Detect which cell encompasses the target text, then output its (x, y) center coordinate. 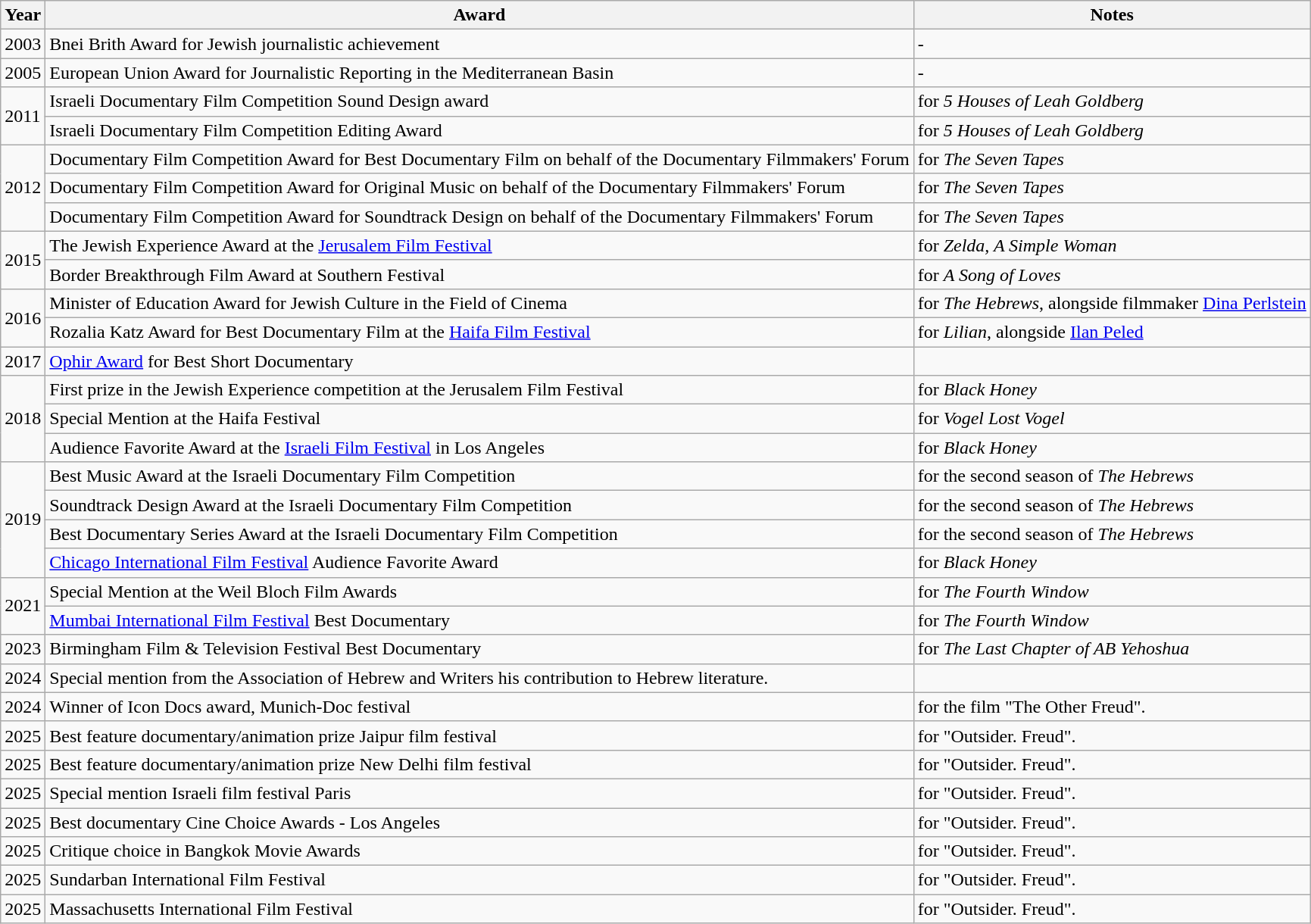
2018 (23, 419)
Special mention Israeli film festival Paris (479, 793)
Minister of Education Award for Jewish Culture in the Field of Cinema (479, 303)
2021 (23, 606)
Best Music Award at the Israeli Documentary Film Competition (479, 476)
Soundtrack Design Award at the Israeli Documentary Film Competition (479, 505)
2017 (23, 361)
Audience Favorite Award at the Israeli Film Festival in Los Angeles (479, 448)
for The Last Chapter of AB Yehoshua (1112, 649)
Documentary Film Competition Award for Soundtrack Design on behalf of the Documentary Filmmakers' Forum (479, 217)
Israeli Documentary Film Competition Editing Award (479, 130)
Mumbai International Film Festival Best Documentary (479, 620)
for Lilian, alongside Ilan Peled (1112, 332)
2016 (23, 317)
Sundarban International Film Festival (479, 880)
Special Mention at the Haifa Festival (479, 419)
Special Mention at the Weil Bloch Film Awards (479, 592)
Best documentary Cine Choice Awards - Los Angeles (479, 822)
2019 (23, 520)
2011 (23, 116)
Chicago International Film Festival Audience Favorite Award (479, 563)
Bnei Brith Award for Jewish journalistic achievement (479, 44)
The Jewish Experience Award at the Jerusalem Film Festival (479, 245)
Special mention from the Association of Hebrew and Writers his contribution to Hebrew literature. (479, 678)
Notes (1112, 15)
Winner of Icon Docs award, Munich-Doc festival (479, 707)
Award (479, 15)
Documentary Film Competition Award for Best Documentary Film on behalf of the Documentary Filmmakers' Forum (479, 159)
Best feature documentary/animation prize Jaipur film festival (479, 735)
2003 (23, 44)
Israeli Documentary Film Competition Sound Design award (479, 101)
for A Song of Loves (1112, 274)
Birmingham Film & Television Festival Best Documentary (479, 649)
for The Hebrews, alongside filmmaker Dina Perlstein (1112, 303)
Critique choice in Bangkok Movie Awards (479, 851)
Massachusetts International Film Festival (479, 909)
Best feature documentary/animation prize New Delhi film festival (479, 764)
for the film "The Other Freud". (1112, 707)
2005 (23, 73)
Rozalia Katz Award for Best Documentary Film at the Haifa Film Festival (479, 332)
Year (23, 15)
Documentary Film Competition Award for Original Music on behalf of the Documentary Filmmakers' Forum (479, 188)
Border Breakthrough Film Award at Southern Festival (479, 274)
for Zelda, A Simple Woman (1112, 245)
2012 (23, 188)
2023 (23, 649)
2015 (23, 260)
for Vogel Lost Vogel (1112, 419)
Best Documentary Series Award at the Israeli Documentary Film Competition (479, 534)
European Union Award for Journalistic Reporting in the Mediterranean Basin (479, 73)
Ophir Award for Best Short Documentary (479, 361)
First prize in the Jewish Experience competition at the Jerusalem Film Festival (479, 390)
